Determine the (X, Y) coordinate at the center of the cell enclosing the given text.  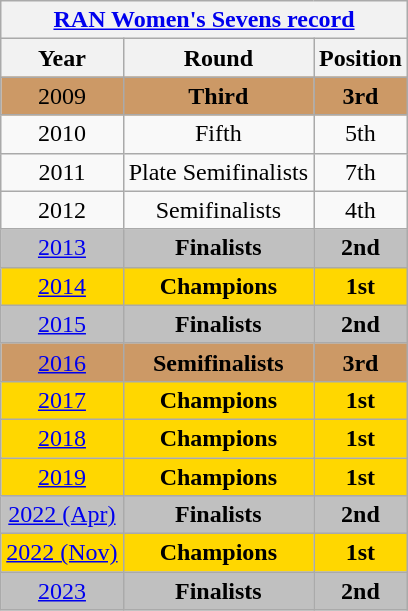
4th (361, 210)
Third (218, 96)
2010 (62, 134)
2022 (Nov) (62, 553)
Position (361, 58)
Fifth (218, 134)
2015 (62, 324)
Round (218, 58)
2018 (62, 438)
2009 (62, 96)
Year (62, 58)
2023 (62, 591)
5th (361, 134)
2019 (62, 477)
2014 (62, 286)
RAN Women's Sevens record (204, 20)
Plate Semifinalists (218, 172)
2013 (62, 248)
2017 (62, 400)
2022 (Apr) (62, 515)
7th (361, 172)
2011 (62, 172)
2016 (62, 362)
2012 (62, 210)
